Determine the [X, Y] coordinate at the center of the cell enclosing the given text.  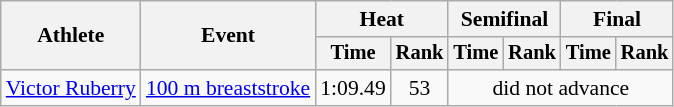
Semifinal [504, 19]
Event [228, 36]
Victor Ruberry [71, 88]
53 [420, 88]
Final [617, 19]
did not advance [560, 88]
Heat [382, 19]
Athlete [71, 36]
1:09.49 [352, 88]
100 m breaststroke [228, 88]
